Detect which cell encompasses the target text, then output its (X, Y) center coordinate. 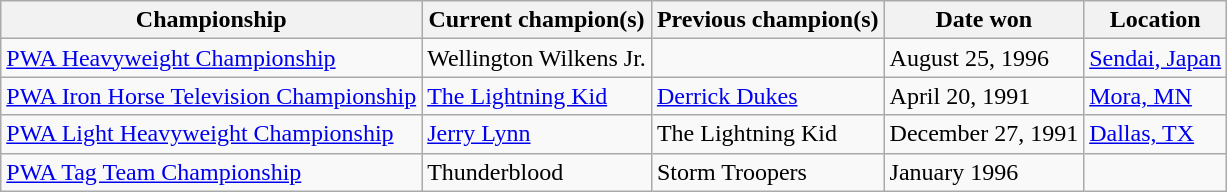
Championship (212, 20)
December 27, 1991 (984, 134)
Dallas, TX (1156, 134)
January 1996 (984, 172)
Previous champion(s) (768, 20)
Derrick Dukes (768, 96)
August 25, 1996 (984, 58)
PWA Heavyweight Championship (212, 58)
Current champion(s) (537, 20)
Storm Troopers (768, 172)
Thunderblood (537, 172)
PWA Light Heavyweight Championship (212, 134)
PWA Tag Team Championship (212, 172)
Mora, MN (1156, 96)
Location (1156, 20)
April 20, 1991 (984, 96)
Date won (984, 20)
Jerry Lynn (537, 134)
PWA Iron Horse Television Championship (212, 96)
Wellington Wilkens Jr. (537, 58)
Sendai, Japan (1156, 58)
